Capture the cell that displays the provided text and extract its (x, y) central coordinate. 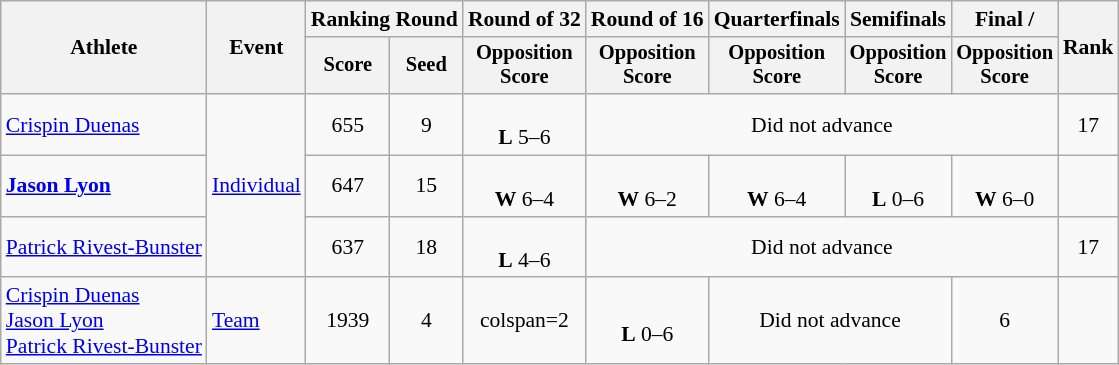
9 (426, 124)
Seed (426, 66)
L 5–6 (524, 124)
W 6–2 (648, 186)
Final / (1004, 19)
Semifinals (898, 19)
Event (256, 48)
655 (348, 124)
15 (426, 186)
Team (256, 322)
Rank (1088, 48)
637 (348, 248)
colspan=2 (524, 322)
Crispin DuenasJason LyonPatrick Rivest-Bunster (104, 322)
647 (348, 186)
Crispin Duenas (104, 124)
18 (426, 248)
Ranking Round (384, 19)
1939 (348, 322)
6 (1004, 322)
Athlete (104, 48)
4 (426, 322)
Patrick Rivest-Bunster (104, 248)
L 4–6 (524, 248)
Score (348, 66)
Jason Lyon (104, 186)
Round of 32 (524, 19)
Quarterfinals (777, 19)
W 6–0 (1004, 186)
Round of 16 (648, 19)
Individual (256, 186)
